From the cell containing the given text, extract its center point as (x, y) coordinate. 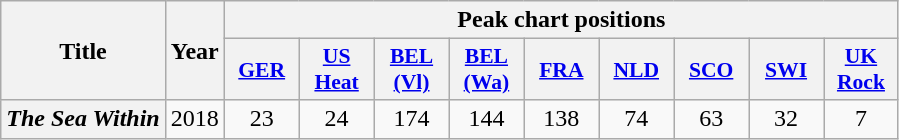
BEL(Wa) (486, 70)
24 (336, 119)
23 (262, 119)
144 (486, 119)
UKRock (862, 70)
SCO (712, 70)
SWI (786, 70)
Year (194, 50)
2018 (194, 119)
74 (636, 119)
The Sea Within (83, 119)
Peak chart positions (561, 20)
GER (262, 70)
138 (562, 119)
FRA (562, 70)
7 (862, 119)
32 (786, 119)
63 (712, 119)
NLD (636, 70)
BEL(Vl) (412, 70)
Title (83, 50)
174 (412, 119)
USHeat (336, 70)
